For the text-containing cell, return its midpoint in [x, y] coordinate format. 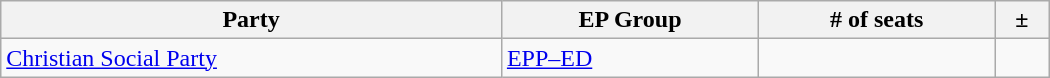
# of seats [877, 20]
Christian Social Party [252, 58]
EPP–ED [630, 58]
EP Group [630, 20]
± [1022, 20]
Party [252, 20]
